Pinpoint the cell where the given text exists, returning its [X, Y] midpoint coordinate. 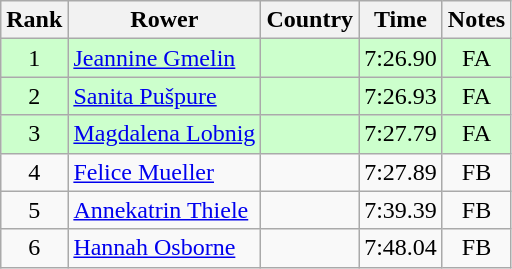
7:26.93 [401, 96]
7:27.89 [401, 172]
7:39.39 [401, 210]
1 [34, 58]
Felice Mueller [164, 172]
Country [310, 20]
3 [34, 134]
2 [34, 96]
Sanita Pušpure [164, 96]
Time [401, 20]
6 [34, 248]
Hannah Osborne [164, 248]
Rower [164, 20]
7:27.79 [401, 134]
7:26.90 [401, 58]
Notes [476, 20]
Annekatrin Thiele [164, 210]
Magdalena Lobnig [164, 134]
Jeannine Gmelin [164, 58]
Rank [34, 20]
7:48.04 [401, 248]
5 [34, 210]
4 [34, 172]
